Extract the [X, Y] coordinate from the center of the cell holding the provided text.  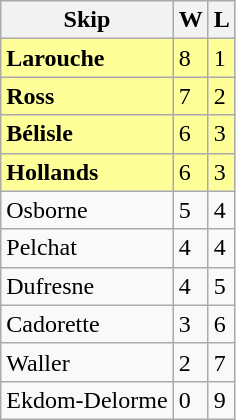
0 [190, 400]
1 [222, 58]
Waller [87, 362]
Ross [87, 96]
9 [222, 400]
Pelchat [87, 248]
L [222, 20]
Skip [87, 20]
W [190, 20]
Cadorette [87, 324]
Dufresne [87, 286]
Bélisle [87, 134]
Hollands [87, 172]
Ekdom-Delorme [87, 400]
Osborne [87, 210]
8 [190, 58]
Larouche [87, 58]
